Return the (X, Y) coordinate for the center point of the cell that contains the specified text.  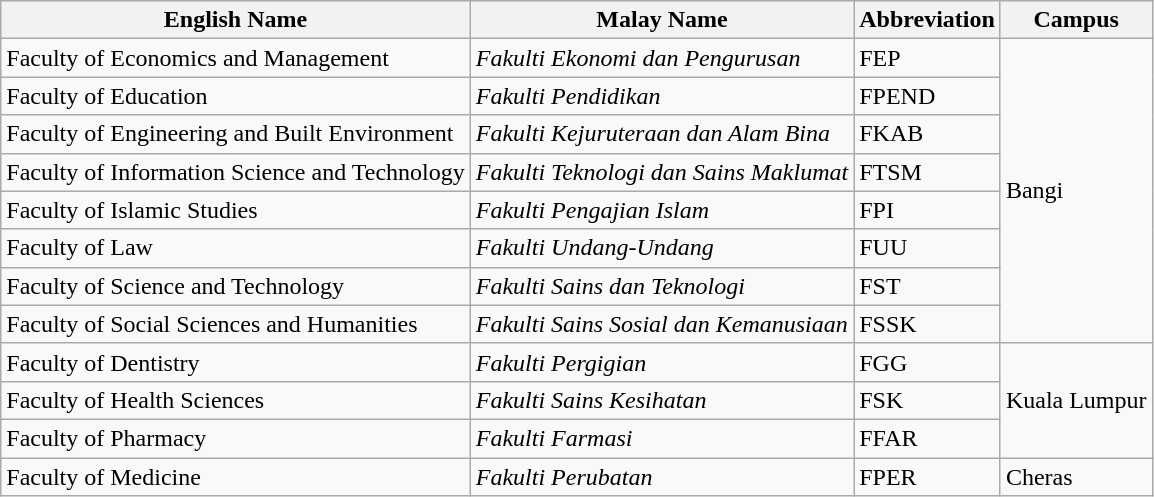
FPER (928, 477)
Abbreviation (928, 20)
Faculty of Health Sciences (236, 400)
FGG (928, 362)
Fakulti Pendidikan (662, 96)
FSK (928, 400)
Faculty of Medicine (236, 477)
Fakulti Undang-Undang (662, 248)
Fakulti Sains Kesihatan (662, 400)
Faculty of Science and Technology (236, 286)
Fakulti Sains Sosial dan Kemanusiaan (662, 324)
Kuala Lumpur (1076, 400)
Faculty of Economics and Management (236, 58)
Faculty of Information Science and Technology (236, 172)
Faculty of Education (236, 96)
Fakulti Teknologi dan Sains Maklumat (662, 172)
FEP (928, 58)
FFAR (928, 438)
Faculty of Law (236, 248)
FPEND (928, 96)
FUU (928, 248)
FSSK (928, 324)
FST (928, 286)
Fakulti Pergigian (662, 362)
Faculty of Islamic Studies (236, 210)
FPI (928, 210)
Faculty of Engineering and Built Environment (236, 134)
FKAB (928, 134)
Campus (1076, 20)
Fakulti Perubatan (662, 477)
Faculty of Pharmacy (236, 438)
FTSM (928, 172)
English Name (236, 20)
Fakulti Ekonomi dan Pengurusan (662, 58)
Fakulti Farmasi (662, 438)
Faculty of Social Sciences and Humanities (236, 324)
Bangi (1076, 191)
Fakulti Kejuruteraan dan Alam Bina (662, 134)
Fakulti Pengajian Islam (662, 210)
Cheras (1076, 477)
Fakulti Sains dan Teknologi (662, 286)
Malay Name (662, 20)
Faculty of Dentistry (236, 362)
